Return (X, Y) of the center of cell containing provided text 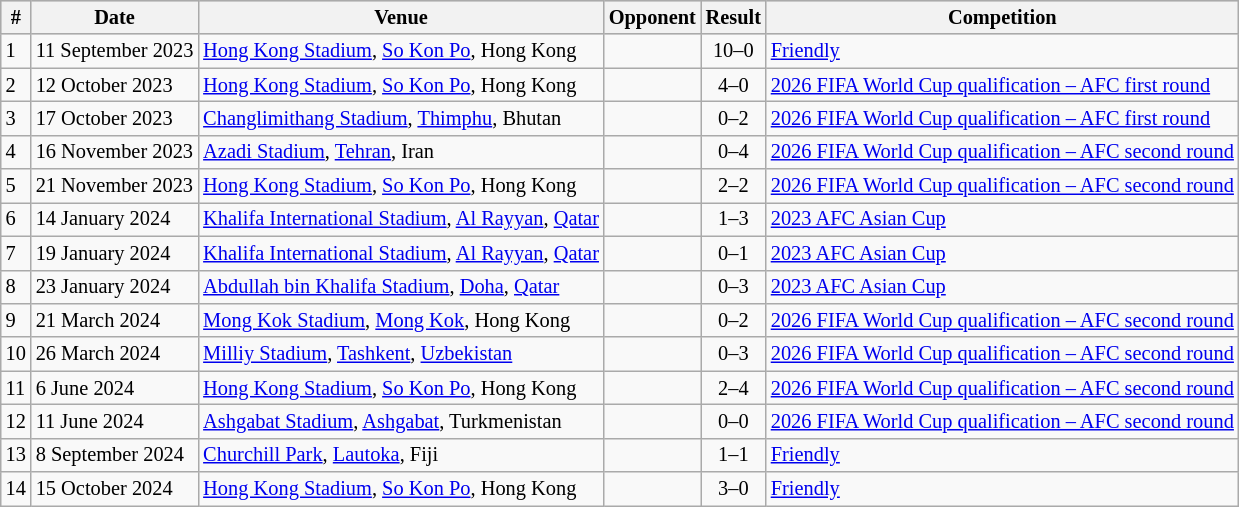
Date (114, 17)
5 (16, 186)
2 (16, 85)
10 (16, 354)
3 (16, 118)
Azadi Stadium, Tehran, Iran (401, 152)
Mong Kok Stadium, Mong Kok, Hong Kong (401, 320)
14 (16, 489)
19 January 2024 (114, 253)
3–0 (734, 489)
23 January 2024 (114, 287)
16 November 2023 (114, 152)
12 October 2023 (114, 85)
Churchill Park, Lautoka, Fiji (401, 455)
11 September 2023 (114, 51)
17 October 2023 (114, 118)
0–0 (734, 421)
13 (16, 455)
Abdullah bin Khalifa Stadium, Doha, Qatar (401, 287)
6 (16, 219)
# (16, 17)
Changlimithang Stadium, Thimphu, Bhutan (401, 118)
26 March 2024 (114, 354)
11 (16, 388)
Venue (401, 17)
4 (16, 152)
8 September 2024 (114, 455)
11 June 2024 (114, 421)
Opponent (652, 17)
7 (16, 253)
12 (16, 421)
1–3 (734, 219)
21 March 2024 (114, 320)
Ashgabat Stadium, Ashgabat, Turkmenistan (401, 421)
4–0 (734, 85)
1 (16, 51)
Competition (1002, 17)
0–1 (734, 253)
Result (734, 17)
2–2 (734, 186)
6 June 2024 (114, 388)
8 (16, 287)
Milliy Stadium, Tashkent, Uzbekistan (401, 354)
2–4 (734, 388)
0–4 (734, 152)
10–0 (734, 51)
14 January 2024 (114, 219)
15 October 2024 (114, 489)
9 (16, 320)
21 November 2023 (114, 186)
1–1 (734, 455)
